Identify which cell holds the provided text, then report its [x, y] central coordinate. 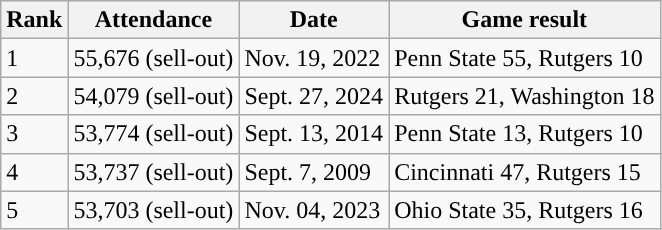
Ohio State 35, Rutgers 16 [524, 210]
53,774 (sell-out) [154, 134]
4 [34, 172]
5 [34, 210]
55,676 (sell-out) [154, 58]
Sept. 7, 2009 [314, 172]
53,737 (sell-out) [154, 172]
Cincinnati 47, Rutgers 15 [524, 172]
53,703 (sell-out) [154, 210]
Attendance [154, 20]
2 [34, 96]
Rutgers 21, Washington 18 [524, 96]
3 [34, 134]
Rank [34, 20]
Date [314, 20]
Game result [524, 20]
Penn State 55, Rutgers 10 [524, 58]
Nov. 04, 2023 [314, 210]
Penn State 13, Rutgers 10 [524, 134]
Sept. 27, 2024 [314, 96]
54,079 (sell-out) [154, 96]
Nov. 19, 2022 [314, 58]
Sept. 13, 2014 [314, 134]
1 [34, 58]
